For the text-containing cell, return its midpoint in [x, y] coordinate format. 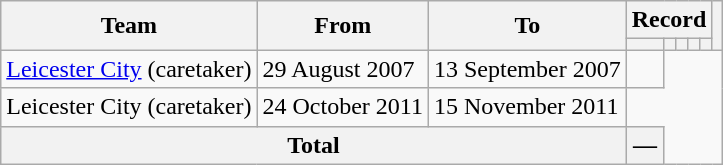
13 September 2007 [527, 69]
Total [314, 145]
15 November 2011 [527, 107]
From [342, 26]
To [527, 26]
29 August 2007 [342, 69]
24 October 2011 [342, 107]
Record [669, 20]
Team [129, 26]
— [645, 145]
